Return the (x, y) coordinate for the center point of the cell that contains the specified text.  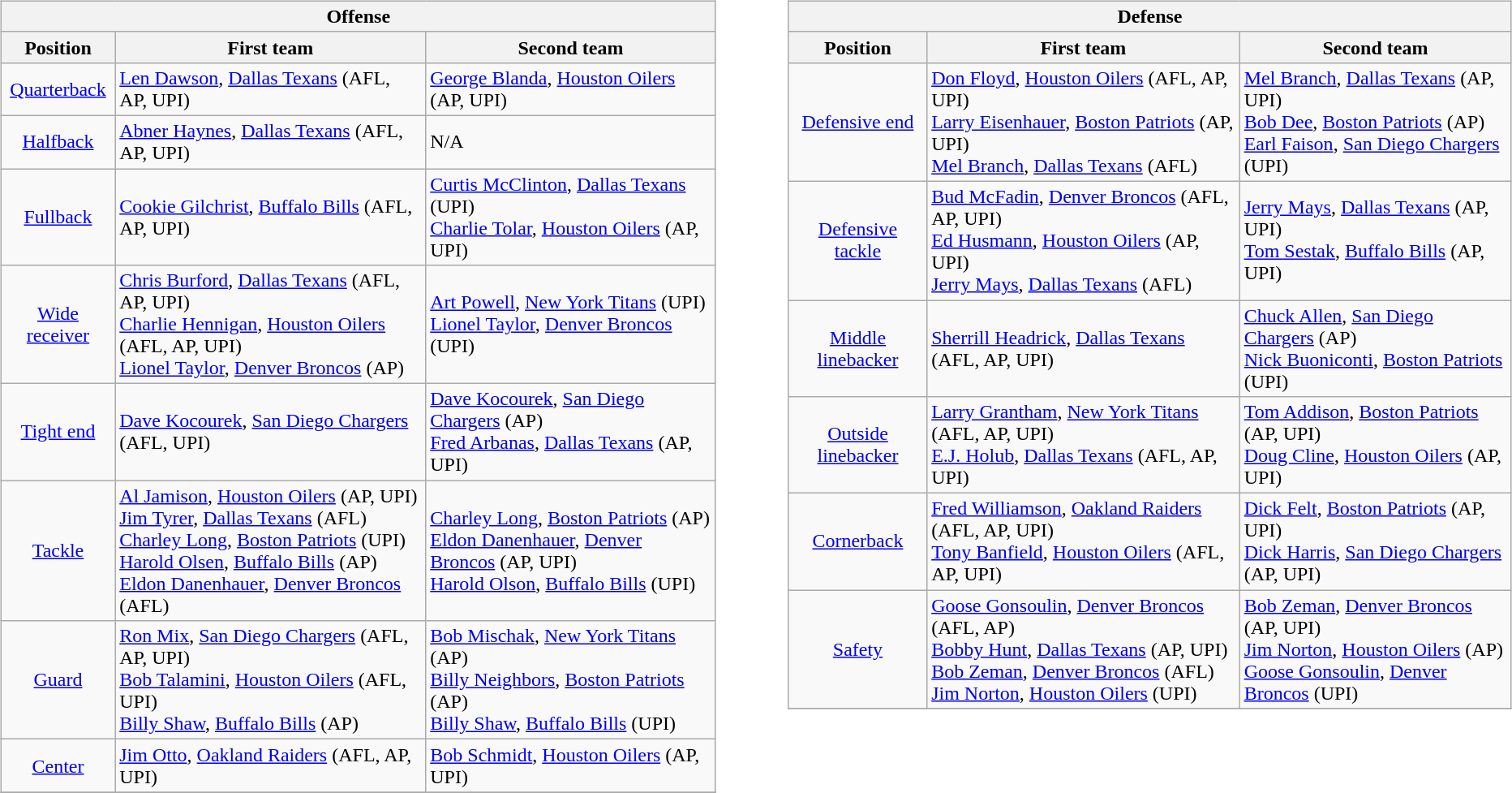
N/A (571, 141)
Quarterback (58, 89)
Charley Long, Boston Patriots (AP)Eldon Danenhauer, Denver Broncos (AP, UPI)Harold Olson, Buffalo Bills (UPI) (571, 550)
Safety (857, 649)
Sherrill Headrick, Dallas Texans (AFL, AP, UPI) (1084, 349)
Defensive end (857, 122)
Larry Grantham, New York Titans (AFL, AP, UPI)E.J. Holub, Dallas Texans (AFL, AP, UPI) (1084, 445)
Mel Branch, Dallas Texans (AP, UPI)Bob Dee, Boston Patriots (AP)Earl Faison, San Diego Chargers (UPI) (1376, 122)
Cornerback (857, 542)
Defensive tackle (857, 240)
Bud McFadin, Denver Broncos (AFL, AP, UPI)Ed Husmann, Houston Oilers (AP, UPI)Jerry Mays, Dallas Texans (AFL) (1084, 240)
Tight end (58, 432)
Outside linebacker (857, 445)
Defense (1149, 16)
Middle linebacker (857, 349)
Dick Felt, Boston Patriots (AP, UPI)Dick Harris, San Diego Chargers (AP, UPI) (1376, 542)
Jerry Mays, Dallas Texans (AP, UPI)Tom Sestak, Buffalo Bills (AP, UPI) (1376, 240)
Bob Zeman, Denver Broncos (AP, UPI)Jim Norton, Houston Oilers (AP)Goose Gonsoulin, Denver Broncos (UPI) (1376, 649)
Curtis McClinton, Dallas Texans (UPI)Charlie Tolar, Houston Oilers (AP, UPI) (571, 218)
Bob Mischak, New York Titans (AP)Billy Neighbors, Boston Patriots (AP)Billy Shaw, Buffalo Bills (UPI) (571, 680)
Fullback (58, 218)
Dave Kocourek, San Diego Chargers (AP)Fred Arbanas, Dallas Texans (AP, UPI) (571, 432)
Len Dawson, Dallas Texans (AFL, AP, UPI) (271, 89)
Chuck Allen, San Diego Chargers (AP)Nick Buoniconti, Boston Patriots (UPI) (1376, 349)
Don Floyd, Houston Oilers (AFL, AP, UPI)Larry Eisenhauer, Boston Patriots (AP, UPI)Mel Branch, Dallas Texans (AFL) (1084, 122)
Bob Schmidt, Houston Oilers (AP, UPI) (571, 766)
Center (58, 766)
Art Powell, New York Titans (UPI)Lionel Taylor, Denver Broncos (UPI) (571, 325)
Halfback (58, 141)
Offense (359, 16)
Guard (58, 680)
Wide receiver (58, 325)
Abner Haynes, Dallas Texans (AFL, AP, UPI) (271, 141)
Fred Williamson, Oakland Raiders (AFL, AP, UPI)Tony Banfield, Houston Oilers (AFL, AP, UPI) (1084, 542)
Ron Mix, San Diego Chargers (AFL, AP, UPI)Bob Talamini, Houston Oilers (AFL, UPI)Billy Shaw, Buffalo Bills (AP) (271, 680)
Cookie Gilchrist, Buffalo Bills (AFL, AP, UPI) (271, 218)
Tom Addison, Boston Patriots (AP, UPI)Doug Cline, Houston Oilers (AP, UPI) (1376, 445)
Chris Burford, Dallas Texans (AFL, AP, UPI)Charlie Hennigan, Houston Oilers (AFL, AP, UPI)Lionel Taylor, Denver Broncos (AP) (271, 325)
Dave Kocourek, San Diego Chargers (AFL, UPI) (271, 432)
Jim Otto, Oakland Raiders (AFL, AP, UPI) (271, 766)
Goose Gonsoulin, Denver Broncos (AFL, AP)Bobby Hunt, Dallas Texans (AP, UPI)Bob Zeman, Denver Broncos (AFL)Jim Norton, Houston Oilers (UPI) (1084, 649)
George Blanda, Houston Oilers (AP, UPI) (571, 89)
Tackle (58, 550)
